Detect which cell encompasses the target text, then output its [X, Y] center coordinate. 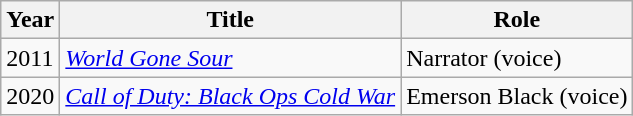
Role [517, 20]
World Gone Sour [230, 58]
2011 [30, 58]
Narrator (voice) [517, 58]
Call of Duty: Black Ops Cold War [230, 96]
Year [30, 20]
Emerson Black (voice) [517, 96]
2020 [30, 96]
Title [230, 20]
